For the text-containing cell, return its midpoint in [X, Y] coordinate format. 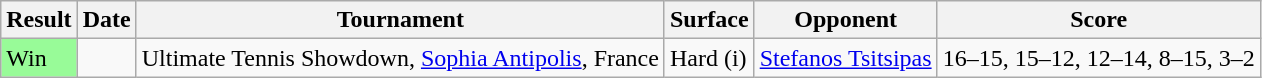
Score [1098, 20]
Tournament [400, 20]
Win [39, 58]
Result [39, 20]
16–15, 15–12, 12–14, 8–15, 3–2 [1098, 58]
Stefanos Tsitsipas [846, 58]
Date [106, 20]
Opponent [846, 20]
Surface [709, 20]
Ultimate Tennis Showdown, Sophia Antipolis, France [400, 58]
Hard (i) [709, 58]
